Locate the cell with the specified text and output its [X, Y] center coordinate. 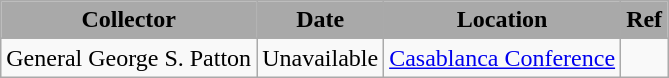
Date [320, 20]
Casablanca Conference [502, 58]
Location [502, 20]
General George S. Patton [129, 58]
Collector [129, 20]
Unavailable [320, 58]
Ref [644, 20]
